Locate the cell with the specified text and output its [X, Y] center coordinate. 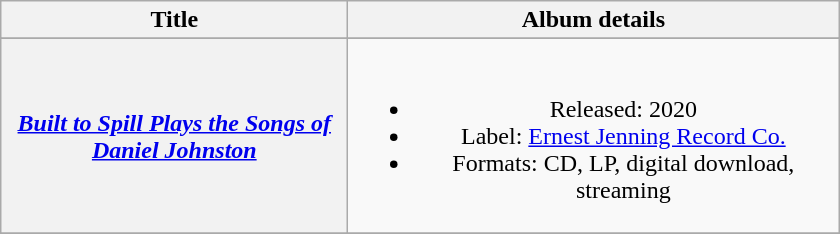
Built to Spill Plays the Songs of Daniel Johnston [174, 136]
Album details [594, 20]
Released: 2020Label: Ernest Jenning Record Co.Formats: CD, LP, digital download, streaming [594, 136]
Title [174, 20]
